For the text-containing cell, return its midpoint in [X, Y] coordinate format. 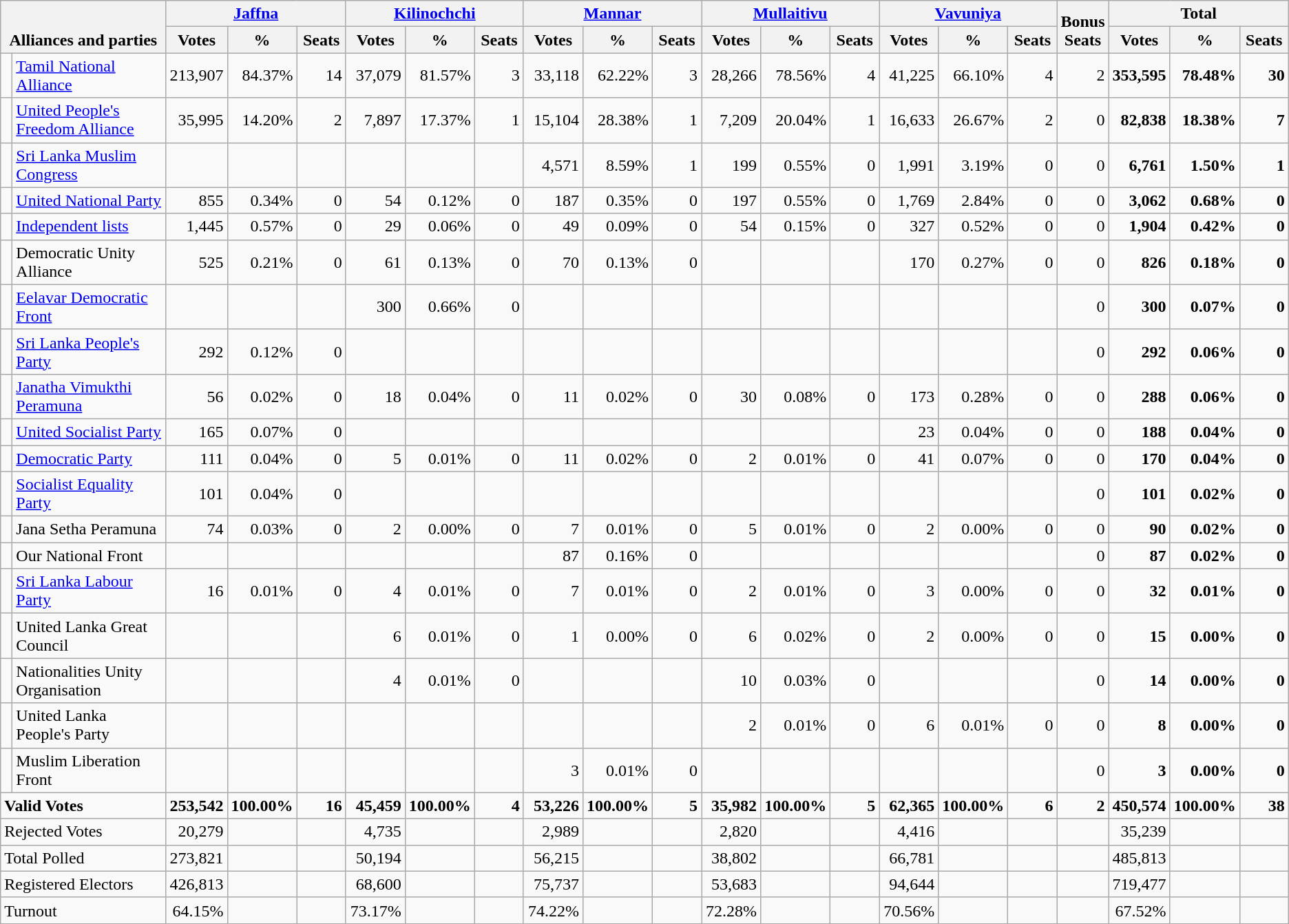
73.17% [375, 910]
78.56% [796, 76]
6,761 [1139, 165]
0.28% [974, 397]
66.10% [974, 76]
273,821 [197, 858]
1,445 [197, 227]
74.22% [553, 910]
14.20% [262, 120]
16,633 [909, 120]
62.22% [617, 76]
50,194 [375, 858]
1,904 [1139, 227]
0.08% [796, 397]
Socialist Equality Party [90, 494]
0.66% [439, 307]
4,416 [909, 832]
187 [553, 200]
0.18% [1205, 262]
20.04% [796, 120]
62,365 [909, 806]
72.28% [731, 910]
United Lanka People's Party [90, 726]
35,982 [731, 806]
213,907 [197, 76]
0.42% [1205, 227]
111 [197, 458]
Sri Lanka People's Party [90, 351]
23 [909, 432]
4,735 [375, 832]
8 [1139, 726]
37,079 [375, 76]
165 [197, 432]
18.38% [1205, 120]
0.16% [617, 556]
0.15% [796, 227]
70 [553, 262]
2,989 [553, 832]
28,266 [731, 76]
BonusSeats [1082, 27]
Muslim Liberation Front [90, 770]
10 [731, 680]
3,062 [1139, 200]
90 [1139, 529]
38 [1264, 806]
64.15% [197, 910]
Mannar [612, 14]
Our National Front [90, 556]
66,781 [909, 858]
288 [1139, 397]
Democratic Party [90, 458]
74 [197, 529]
82,838 [1139, 120]
Kilinochchi [434, 14]
67.52% [1139, 910]
Valid Votes [83, 806]
17.37% [439, 120]
18 [375, 397]
719,477 [1139, 884]
1,991 [909, 165]
353,595 [1139, 76]
855 [197, 200]
826 [1139, 262]
Registered Electors [83, 884]
28.38% [617, 120]
United National Party [90, 200]
Total Polled [83, 858]
61 [375, 262]
Eelavar Democratic Front [90, 307]
253,542 [197, 806]
Alliances and parties [83, 27]
2,820 [731, 832]
Jana Setha Peramuna [90, 529]
173 [909, 397]
Jaffna [256, 14]
United Lanka Great Council [90, 636]
Tamil National Alliance [90, 76]
Total [1198, 14]
0.34% [262, 200]
38,802 [731, 858]
7,897 [375, 120]
0.27% [974, 262]
8.59% [617, 165]
United People's Freedom Alliance [90, 120]
1,769 [909, 200]
35,239 [1139, 832]
26.67% [974, 120]
0.35% [617, 200]
327 [909, 227]
426,813 [197, 884]
3.19% [974, 165]
35,995 [197, 120]
1.50% [1205, 165]
32 [1139, 591]
199 [731, 165]
29 [375, 227]
56 [197, 397]
Sri Lanka Muslim Congress [90, 165]
41 [909, 458]
0.68% [1205, 200]
United Socialist Party [90, 432]
33,118 [553, 76]
Nationalities Unity Organisation [90, 680]
Rejected Votes [83, 832]
94,644 [909, 884]
Turnout [83, 910]
70.56% [909, 910]
15 [1139, 636]
197 [731, 200]
49 [553, 227]
Independent lists [90, 227]
Vavuniya [968, 14]
450,574 [1139, 806]
45,459 [375, 806]
0.09% [617, 227]
485,813 [1139, 858]
7,209 [731, 120]
Janatha Vimukthi Peramuna [90, 397]
56,215 [553, 858]
41,225 [909, 76]
Sri Lanka Labour Party [90, 591]
53,226 [553, 806]
15,104 [553, 120]
188 [1139, 432]
0.52% [974, 227]
84.37% [262, 76]
68,600 [375, 884]
2.84% [974, 200]
78.48% [1205, 76]
525 [197, 262]
53,683 [731, 884]
75,737 [553, 884]
0.21% [262, 262]
Democratic Unity Alliance [90, 262]
20,279 [197, 832]
0.57% [262, 227]
4,571 [553, 165]
Mullaitivu [790, 14]
81.57% [439, 76]
